Search for the cell housing the specified text and yield its [x, y] center coordinate. 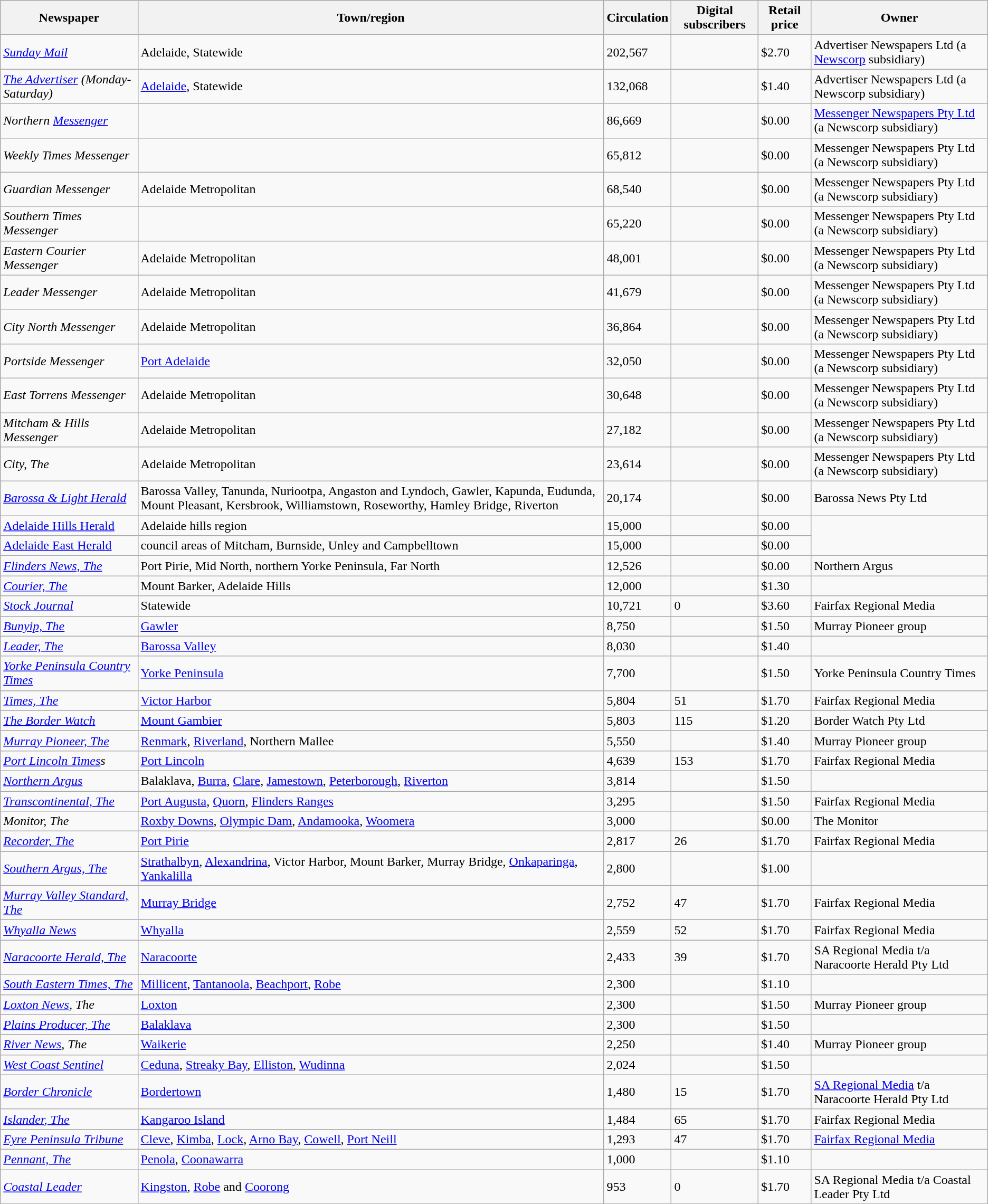
Port Pirie [370, 841]
Naracoorte [370, 957]
2,250 [638, 1045]
65 [715, 1119]
65,812 [638, 155]
12,000 [638, 586]
Murray Valley Standard, The [69, 903]
The Border Watch [69, 720]
65,220 [638, 224]
26 [715, 841]
Islander, The [69, 1119]
36,864 [638, 326]
South Eastern Times, The [69, 984]
Loxton [370, 1004]
Victor Harbor [370, 700]
27,182 [638, 430]
$3.60 [785, 606]
Renmark, Riverland, Northern Mallee [370, 741]
Waikerie [370, 1045]
Kingston, Robe and Coorong [370, 1187]
Stock Journal [69, 606]
3,295 [638, 801]
Statewide [370, 606]
52 [715, 930]
Bunyip, The [69, 626]
council areas of Mitcham, Burnside, Unley and Campbelltown [370, 546]
Port Lincoln Timess [69, 761]
1,000 [638, 1159]
Mitcham & Hills Messenger [69, 430]
Newspaper [69, 18]
Whyalla News [69, 930]
$1.30 [785, 586]
Circulation [638, 18]
23,614 [638, 464]
5,803 [638, 720]
Eyre Peninsula Tribune [69, 1139]
Barossa News Pty Ltd [899, 498]
Courier, The [69, 586]
Mount Barker, Adelaide Hills [370, 586]
5,804 [638, 700]
1,480 [638, 1092]
20,174 [638, 498]
15 [715, 1092]
51 [715, 700]
2,752 [638, 903]
$1.00 [785, 869]
Southern Times Messenger [69, 224]
Strathalbyn, Alexandrina, Victor Harbor, Mount Barker, Murray Bridge, Onkaparinga, Yankalilla [370, 869]
Cleve, Kimba, Lock, Arno Bay, Cowell, Port Neill [370, 1139]
2,800 [638, 869]
West Coast Sentinel [69, 1065]
4,639 [638, 761]
2,817 [638, 841]
Transcontinental, The [69, 801]
Pennant, The [69, 1159]
Balaklava [370, 1025]
Roxby Downs, Olympic Dam, Andamooka, Woomera [370, 821]
Bordertown [370, 1092]
SA Regional Media t/a Coastal Leader Pty Ltd [899, 1187]
Ceduna, Streaky Bay, Elliston, Wudinna [370, 1065]
Barossa Valley [370, 646]
Adelaide East Herald [69, 546]
41,679 [638, 292]
8,750 [638, 626]
86,669 [638, 120]
2,559 [638, 930]
Port Lincoln [370, 761]
1,293 [638, 1139]
Portside Messenger [69, 361]
132,068 [638, 87]
The Monitor [899, 821]
Loxton News, The [69, 1004]
153 [715, 761]
River News, The [69, 1045]
3,000 [638, 821]
115 [715, 720]
Northern Messenger [69, 120]
68,540 [638, 189]
202,567 [638, 52]
Guardian Messenger [69, 189]
1,484 [638, 1119]
Kangaroo Island [370, 1119]
Border Chronicle [69, 1092]
Naracoorte Herald, The [69, 957]
Times, The [69, 700]
Adelaide hills region [370, 526]
Recorder, The [69, 841]
32,050 [638, 361]
Retail price [785, 18]
Murray Bridge [370, 903]
East Torrens Messenger [69, 395]
953 [638, 1187]
Digital subscribers [715, 18]
Eastern Courier Messenger [69, 258]
Gawler [370, 626]
Southern Argus, The [69, 869]
Monitor, The [69, 821]
Mount Gambier [370, 720]
Town/region [370, 18]
Port Adelaide [370, 361]
$2.70 [785, 52]
Whyalla [370, 930]
3,814 [638, 781]
12,526 [638, 566]
Murray Pioneer, The [69, 741]
City North Messenger [69, 326]
5,550 [638, 741]
Millicent, Tantanoola, Beachport, Robe [370, 984]
39 [715, 957]
Owner [899, 18]
$1.20 [785, 720]
Balaklava, Burra, Clare, Jamestown, Peterborough, Riverton [370, 781]
Coastal Leader [69, 1187]
Flinders News, The [69, 566]
8,030 [638, 646]
Yorke Peninsula [370, 674]
30,648 [638, 395]
2,024 [638, 1065]
Penola, Coonawarra [370, 1159]
Port Augusta, Quorn, Flinders Ranges [370, 801]
2,433 [638, 957]
Leader Messenger [69, 292]
City, The [69, 464]
Port Pirie, Mid North, northern Yorke Peninsula, Far North [370, 566]
Weekly Times Messenger [69, 155]
Leader, The [69, 646]
Sunday Mail [69, 52]
Barossa & Light Herald [69, 498]
Plains Producer, The [69, 1025]
Adelaide Hills Herald [69, 526]
Border Watch Pty Ltd [899, 720]
The Advertiser (Monday-Saturday) [69, 87]
48,001 [638, 258]
10,721 [638, 606]
7,700 [638, 674]
